Determine the (x, y) coordinate at the center of the cell enclosing the given text.  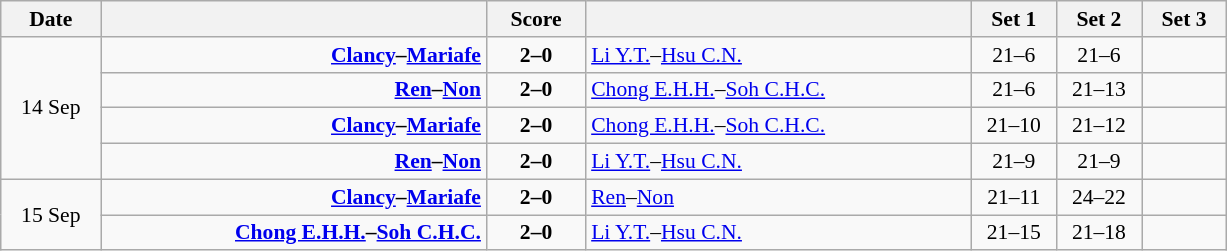
14 Sep (51, 108)
21–11 (1014, 197)
Score (536, 19)
21–13 (1098, 90)
Set 2 (1098, 19)
Set 3 (1184, 19)
15 Sep (51, 214)
21–18 (1098, 233)
24–22 (1098, 197)
21–15 (1014, 233)
Set 1 (1014, 19)
21–12 (1098, 126)
21–10 (1014, 126)
Date (51, 19)
